Identify which cell holds the provided text, then report its [x, y] central coordinate. 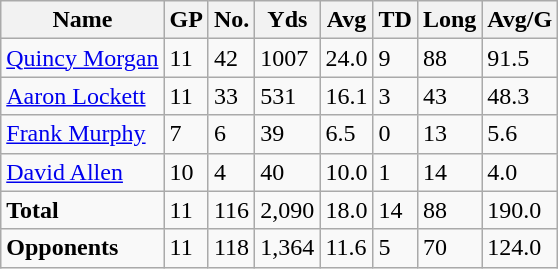
7 [186, 134]
16.1 [346, 96]
11.6 [346, 248]
70 [449, 248]
Frank Murphy [82, 134]
24.0 [346, 58]
1007 [288, 58]
190.0 [520, 210]
116 [231, 210]
5.6 [520, 134]
18.0 [346, 210]
Name [82, 20]
10.0 [346, 172]
118 [231, 248]
124.0 [520, 248]
Total [82, 210]
David Allen [82, 172]
42 [231, 58]
Long [449, 20]
43 [449, 96]
1 [395, 172]
6 [231, 134]
39 [288, 134]
4 [231, 172]
4.0 [520, 172]
3 [395, 96]
Quincy Morgan [82, 58]
GP [186, 20]
Avg [346, 20]
No. [231, 20]
9 [395, 58]
1,364 [288, 248]
6.5 [346, 134]
Opponents [82, 248]
0 [395, 134]
531 [288, 96]
13 [449, 134]
TD [395, 20]
5 [395, 248]
Aaron Lockett [82, 96]
40 [288, 172]
Yds [288, 20]
10 [186, 172]
2,090 [288, 210]
Avg/G [520, 20]
33 [231, 96]
48.3 [520, 96]
91.5 [520, 58]
